Search for the cell housing the specified text and yield its [X, Y] center coordinate. 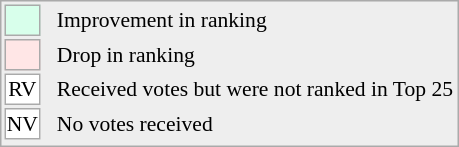
Improvement in ranking [254, 20]
NV [22, 124]
No votes received [254, 124]
Drop in ranking [254, 55]
RV [22, 90]
Received votes but were not ranked in Top 25 [254, 90]
